Output the [X, Y] coordinate of the center of the cell containing the given text.  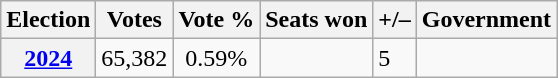
Votes [134, 20]
5 [394, 58]
Vote % [216, 20]
2024 [48, 58]
Government [486, 20]
0.59% [216, 58]
65,382 [134, 58]
+/– [394, 20]
Election [48, 20]
Seats won [316, 20]
